Return the [X, Y] coordinate for the center point of the cell that contains the specified text.  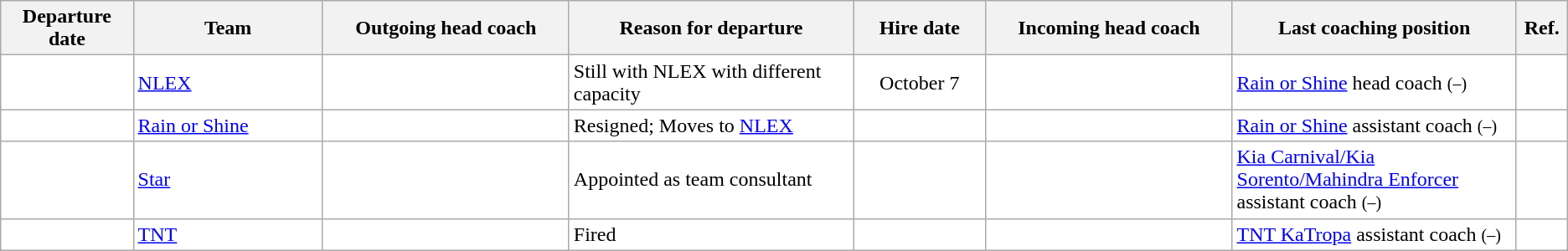
Departure date [67, 28]
Hire date [920, 28]
October 7 [920, 82]
Resigned; Moves to NLEX [710, 125]
Rain or Shine head coach (–) [1374, 82]
Team [228, 28]
Reason for departure [710, 28]
Incoming head coach [1109, 28]
TNT KaTropa assistant coach (–) [1374, 234]
Last coaching position [1374, 28]
Rain or Shine assistant coach (–) [1374, 125]
Ref. [1541, 28]
TNT [228, 234]
Fired [710, 234]
Star [228, 180]
NLEX [228, 82]
Rain or Shine [228, 125]
Still with NLEX with different capacity [710, 82]
Appointed as team consultant [710, 180]
Outgoing head coach [446, 28]
Kia Carnival/Kia Sorento/Mahindra Enforcer assistant coach (–) [1374, 180]
